For the text-containing cell, return its midpoint in (x, y) coordinate format. 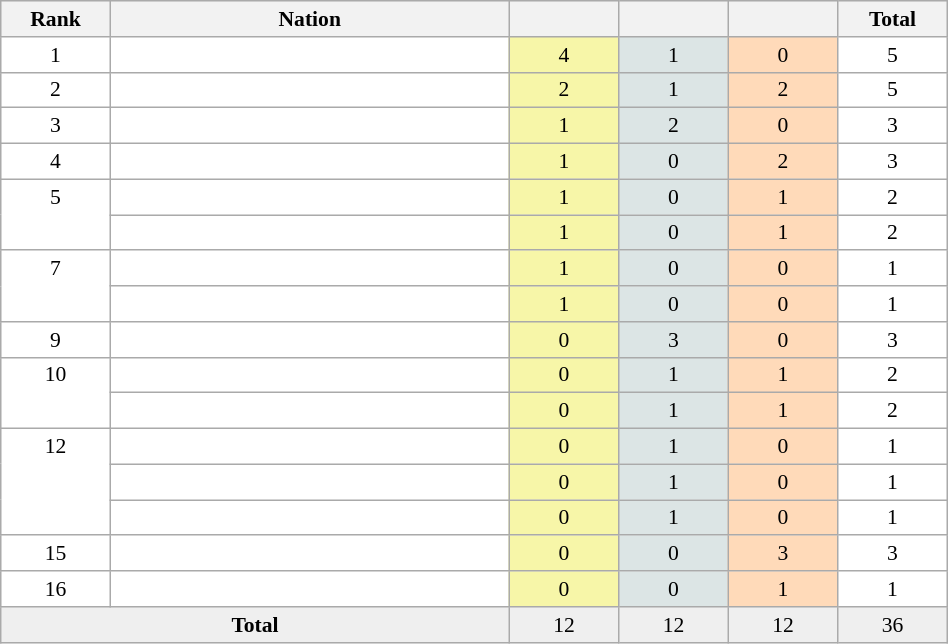
16 (56, 589)
Nation (310, 19)
Rank (56, 19)
7 (56, 286)
10 (56, 392)
15 (56, 554)
36 (893, 625)
9 (56, 340)
